Provide the (X, Y) coordinate of the cell's center where the given text is located.  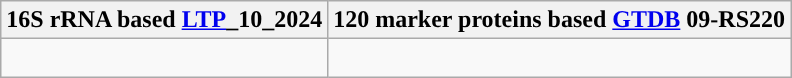
120 marker proteins based GTDB 09-RS220 (560, 20)
16S rRNA based LTP_10_2024 (164, 20)
